Return the (x, y) coordinate for the center point of the cell that contains the specified text.  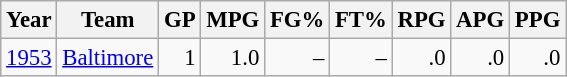
Year (29, 20)
PPG (538, 20)
Team (108, 20)
1.0 (233, 58)
Baltimore (108, 58)
APG (480, 20)
MPG (233, 20)
1953 (29, 58)
FG% (298, 20)
RPG (422, 20)
1 (180, 58)
GP (180, 20)
FT% (362, 20)
